Return the (X, Y) coordinate for the center point of the cell that contains the specified text.  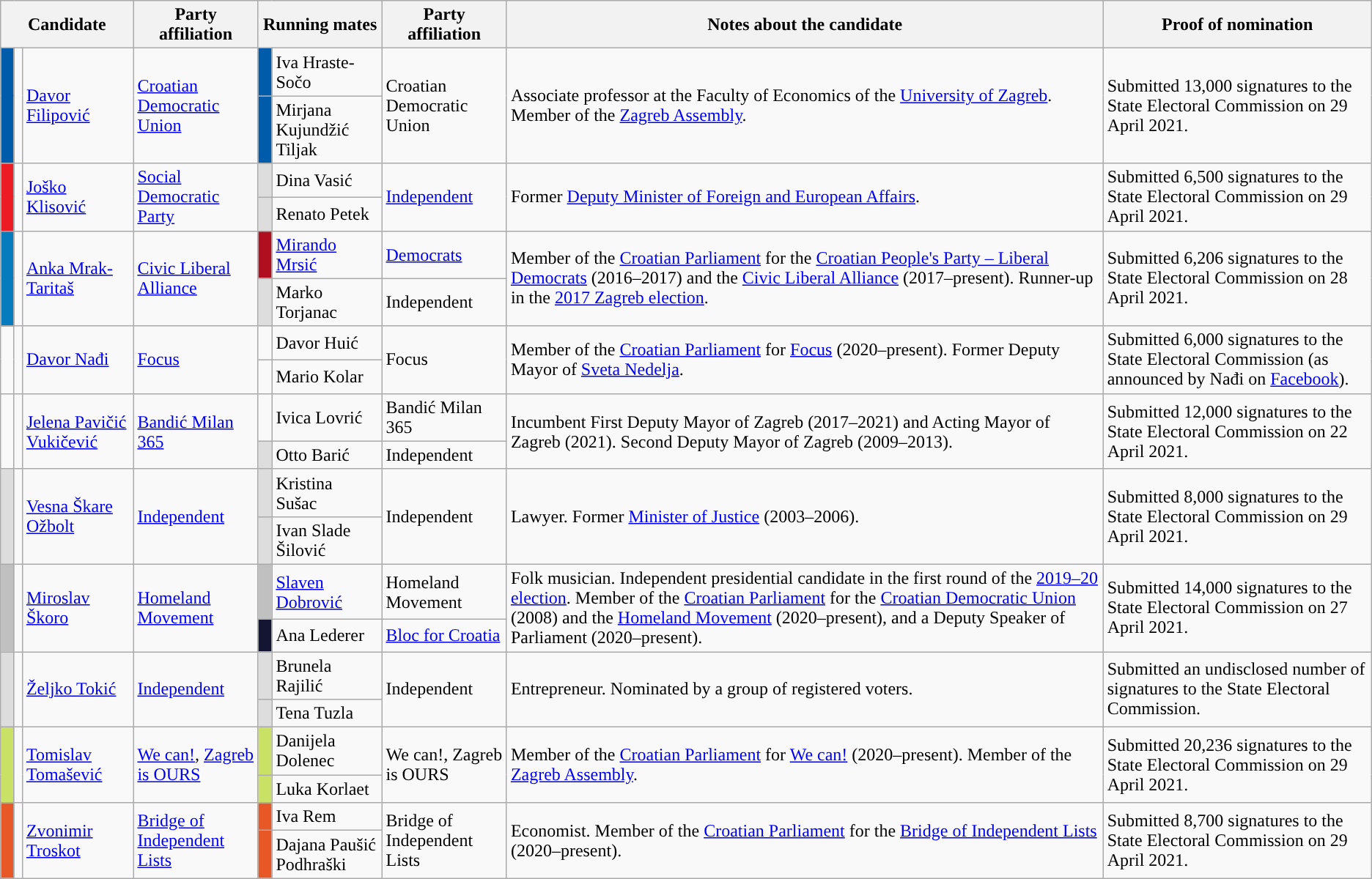
Davor Huić (327, 343)
Vesna Škare Ožbolt (78, 516)
Submitted 8,000 signatures to the State Electoral Commission on 29 April 2021. (1237, 516)
Zvonimir Troskot (78, 841)
Bloc for Croatia (444, 636)
Dina Vasić (327, 180)
Iva Rem (327, 817)
Otto Barić (327, 455)
Submitted 12,000 signatures to the State Electoral Commission on 22 April 2021. (1237, 431)
Submitted 6,206 signatures to the State Electoral Commission on 28 April 2021. (1237, 278)
Entrepreneur. Nominated by a group of registered voters. (805, 690)
Lawyer. Former Minister of Justice (2003–2006). (805, 516)
Anka Mrak-Taritaš (78, 278)
Danijela Dolenec (327, 752)
Submitted 6,500 signatures to the State Electoral Commission on 29 April 2021. (1237, 197)
Mario Kolar (327, 377)
Miroslav Škoro (78, 608)
Economist. Member of the Croatian Parliament for the Bridge of Independent Lists (2020–present). (805, 841)
Member of the Croatian Parliament for We can! (2020–present). Member of the Zagreb Assembly. (805, 765)
Running mates (320, 25)
Slaven Dobrović (327, 592)
Notes about the candidate (805, 25)
Democrats (444, 255)
Davor Filipović (78, 105)
Former Deputy Minister of Foreign and European Affairs. (805, 197)
Submitted 6,000 signatures to the State Electoral Commission (as announced by Nađi on Facebook). (1237, 360)
Social Democratic Party (196, 197)
Jelena Pavičić Vukičević (78, 431)
Joško Klisović (78, 197)
Civic Liberal Alliance (196, 278)
Dajana Paušić Podhraški (327, 854)
Associate professor at the Faculty of Economics of the University of Zagreb. Member of the Zagreb Assembly. (805, 105)
Tena Tuzla (327, 713)
Incumbent First Deputy Mayor of Zagreb (2017–2021) and Acting Mayor of Zagreb (2021). Second Deputy Mayor of Zagreb (2009–2013). (805, 431)
Submitted 14,000 signatures to the State Electoral Commission on 27 April 2021. (1237, 608)
Kristina Sušac (327, 492)
Proof of nomination (1237, 25)
Mirando Mrsić (327, 255)
Submitted an undisclosed number of signatures to the State Electoral Commission. (1237, 690)
Marko Torjanac (327, 302)
Brunela Rajilić (327, 675)
Mirjana Kujundžić Tiljak (327, 130)
Iva Hraste-Sočo (327, 72)
Željko Tokić (78, 690)
Member of the Croatian Parliament for Focus (2020–present). Former Deputy Mayor of Sveta Nedelja. (805, 360)
Ivica Lovrić (327, 418)
Ana Lederer (327, 636)
Davor Nađi (78, 360)
Tomislav Tomašević (78, 765)
Submitted 20,236 signatures to the State Electoral Commission on 29 April 2021. (1237, 765)
Renato Petek (327, 214)
Candidate (67, 25)
Ivan Slade Šilović (327, 541)
Submitted 8,700 signatures to the State Electoral Commission on 29 April 2021. (1237, 841)
Luka Korlaet (327, 789)
Submitted 13,000 signatures to the State Electoral Commission on 29 April 2021. (1237, 105)
